Return [x, y] of the center of cell containing provided text 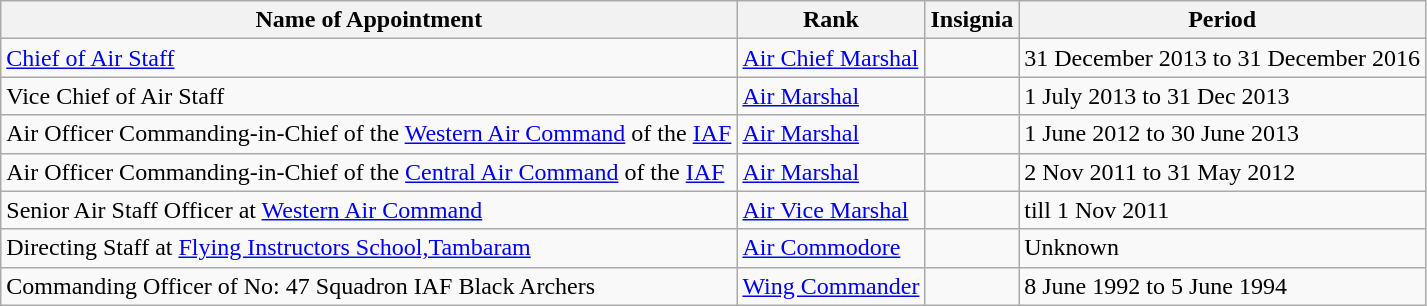
Rank [831, 20]
Vice Chief of Air Staff [369, 96]
Air Chief Marshal [831, 58]
Chief of Air Staff [369, 58]
Period [1222, 20]
till 1 Nov 2011 [1222, 210]
1 June 2012 to 30 June 2013 [1222, 134]
Air Officer Commanding-in-Chief of the Western Air Command of the IAF [369, 134]
Wing Commander [831, 286]
Air Commodore [831, 248]
1 July 2013 to 31 Dec 2013 [1222, 96]
Unknown [1222, 248]
Senior Air Staff Officer at Western Air Command [369, 210]
31 December 2013 to 31 December 2016 [1222, 58]
Air Officer Commanding-in-Chief of the Central Air Command of the IAF [369, 172]
2 Nov 2011 to 31 May 2012 [1222, 172]
8 June 1992 to 5 June 1994 [1222, 286]
Directing Staff at Flying Instructors School,Tambaram [369, 248]
Name of Appointment [369, 20]
Insignia [972, 20]
Commanding Officer of No: 47 Squadron IAF Black Archers [369, 286]
Air Vice Marshal [831, 210]
